Return the [x, y] coordinate for the center point of the cell that contains the specified text.  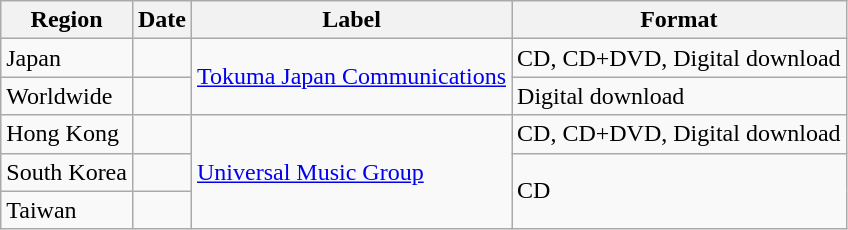
CD [680, 191]
Japan [67, 58]
Label [352, 20]
Universal Music Group [352, 172]
Region [67, 20]
Format [680, 20]
Tokuma Japan Communications [352, 77]
Digital download [680, 96]
Date [162, 20]
Hong Kong [67, 134]
Worldwide [67, 96]
South Korea [67, 172]
Taiwan [67, 210]
